Scan for the cell matching the given text and deliver its (X, Y) coordinate at center. 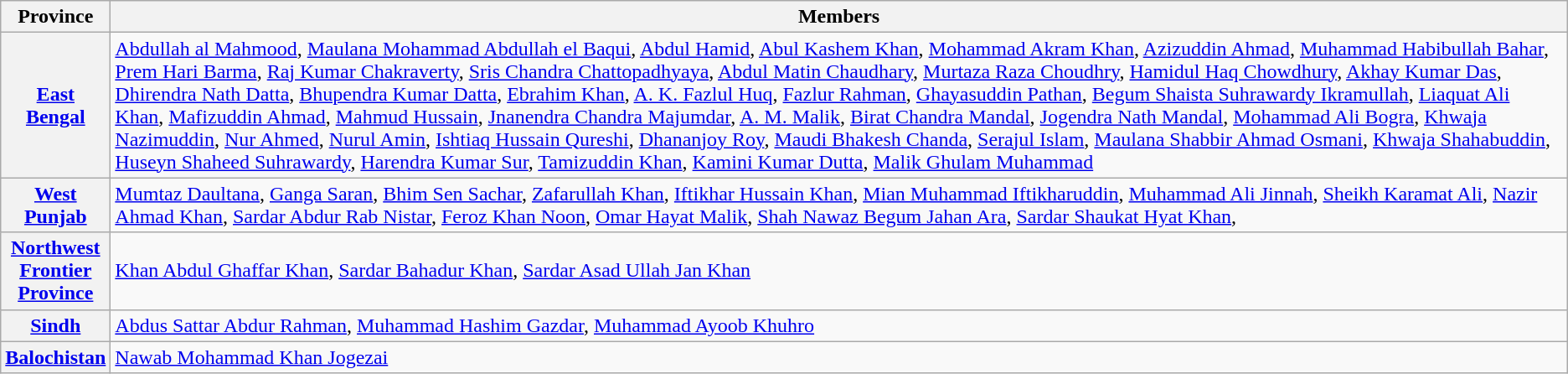
Sindh (55, 325)
Abdus Sattar Abdur Rahman, Muhammad Hashim Gazdar, Muhammad Ayoob Khuhro (839, 325)
Nawab Mohammad Khan Jogezai (839, 357)
West Punjab (55, 205)
Balochistan (55, 357)
Province (55, 17)
Northwest Frontier Province (55, 271)
Khan Abdul Ghaffar Khan, Sardar Bahadur Khan, Sardar Asad Ullah Jan Khan (839, 271)
Members (839, 17)
East Bengal (55, 106)
